Provide the (x, y) coordinate of the cell's center where the given text is located.  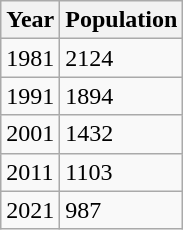
1103 (122, 172)
2001 (30, 134)
1432 (122, 134)
Year (30, 20)
2124 (122, 58)
987 (122, 210)
2011 (30, 172)
1981 (30, 58)
2021 (30, 210)
1894 (122, 96)
Population (122, 20)
1991 (30, 96)
